From the cell containing the given text, extract its center point as [x, y] coordinate. 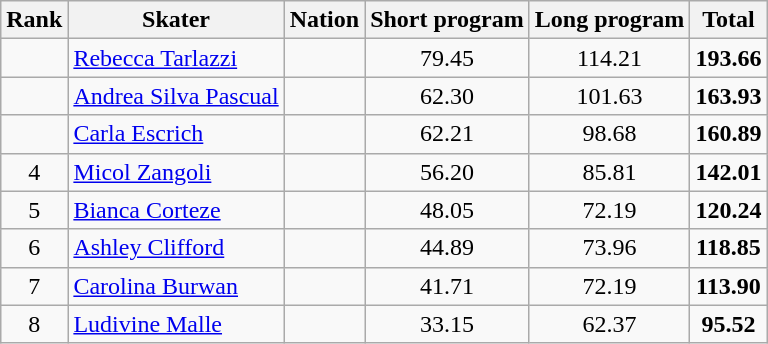
4 [34, 172]
98.68 [610, 134]
120.24 [728, 210]
113.90 [728, 286]
Micol Zangoli [176, 172]
193.66 [728, 58]
44.89 [448, 248]
Nation [324, 20]
79.45 [448, 58]
Rebecca Tarlazzi [176, 58]
Total [728, 20]
Ludivine Malle [176, 324]
48.05 [448, 210]
Carolina Burwan [176, 286]
73.96 [610, 248]
62.37 [610, 324]
118.85 [728, 248]
6 [34, 248]
85.81 [610, 172]
Ashley Clifford [176, 248]
Short program [448, 20]
Skater [176, 20]
160.89 [728, 134]
Long program [610, 20]
41.71 [448, 286]
Rank [34, 20]
62.30 [448, 96]
95.52 [728, 324]
5 [34, 210]
33.15 [448, 324]
142.01 [728, 172]
8 [34, 324]
101.63 [610, 96]
Andrea Silva Pascual [176, 96]
163.93 [728, 96]
56.20 [448, 172]
Bianca Corteze [176, 210]
114.21 [610, 58]
7 [34, 286]
62.21 [448, 134]
Carla Escrich [176, 134]
